Identify which cell holds the provided text, then report its (x, y) central coordinate. 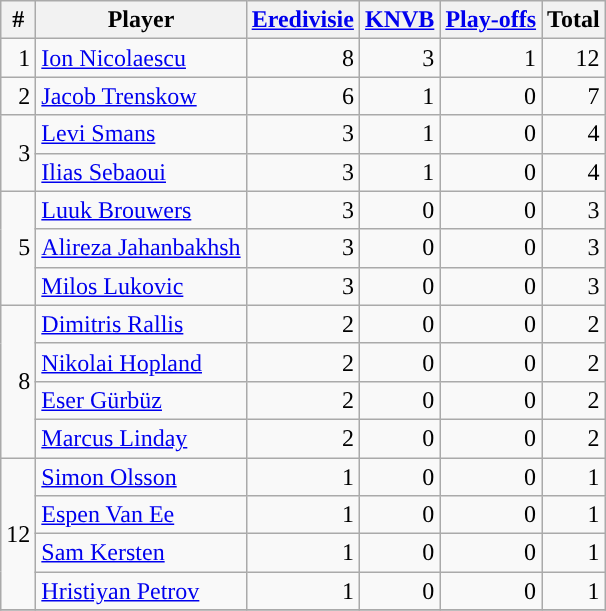
Milos Lukovic (141, 286)
Simon Olsson (141, 477)
Jacob Trenskow (141, 96)
Dimitris Rallis (141, 324)
5 (18, 248)
Luuk Brouwers (141, 210)
Nikolai Hopland (141, 362)
Player (141, 20)
Total (574, 20)
Ion Nicolaescu (141, 58)
Eredivisie (302, 20)
Alireza Jahanbakhsh (141, 248)
Espen Van Ee (141, 515)
Play-offs (491, 20)
KNVB (399, 20)
Hristiyan Petrov (141, 591)
Levi Smans (141, 134)
# (18, 20)
6 (302, 96)
Sam Kersten (141, 553)
Marcus Linday (141, 438)
Eser Gürbüz (141, 400)
7 (574, 96)
Ilias Sebaoui (141, 172)
